Output the [X, Y] coordinate of the center of the cell containing the given text.  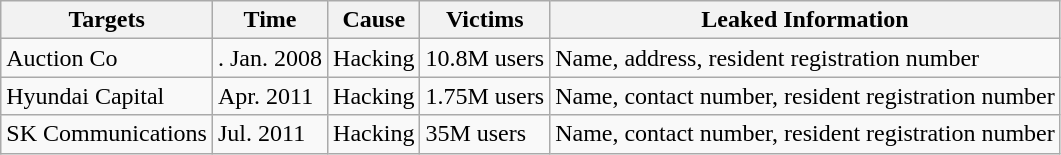
Time [270, 20]
. Jan. 2008 [270, 58]
Leaked Information [806, 20]
10.8M users [485, 58]
Apr. 2011 [270, 96]
35M users [485, 134]
Victims [485, 20]
Jul. 2011 [270, 134]
Name, address, resident registration number [806, 58]
Targets [107, 20]
Cause [374, 20]
SK Communications [107, 134]
Auction Co [107, 58]
Hyundai Capital [107, 96]
1.75M users [485, 96]
